Pinpoint the cell where the given text exists, returning its [X, Y] midpoint coordinate. 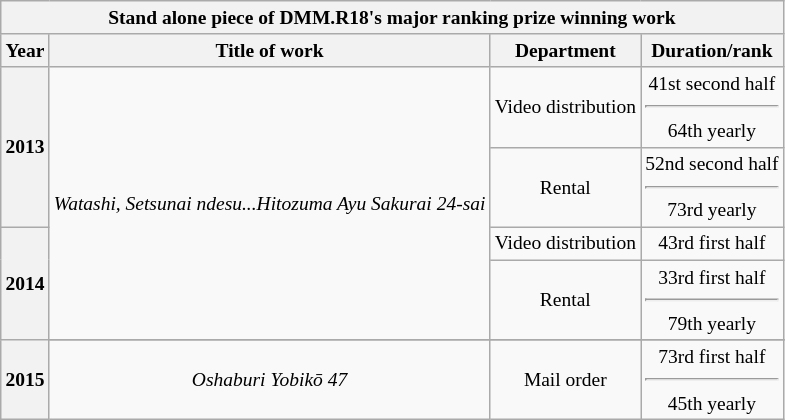
Duration/rank [712, 50]
Watashi, Setsunai ndesu...Hitozuma Ayu Sakurai 24-sai [270, 204]
52nd second half73rd yearly [712, 187]
Stand alone piece of DMM.R18's major ranking prize winning work [392, 18]
2014 [25, 284]
Oshaburi Yobikō 47 [270, 380]
41st second half64th yearly [712, 107]
2013 [25, 147]
Title of work [270, 50]
Mail order [566, 380]
73rd first half45th yearly [712, 380]
2015 [25, 380]
43rd first half [712, 244]
Year [25, 50]
Department [566, 50]
33rd first half79th yearly [712, 300]
